Scan for the cell matching the given text and deliver its [X, Y] coordinate at center. 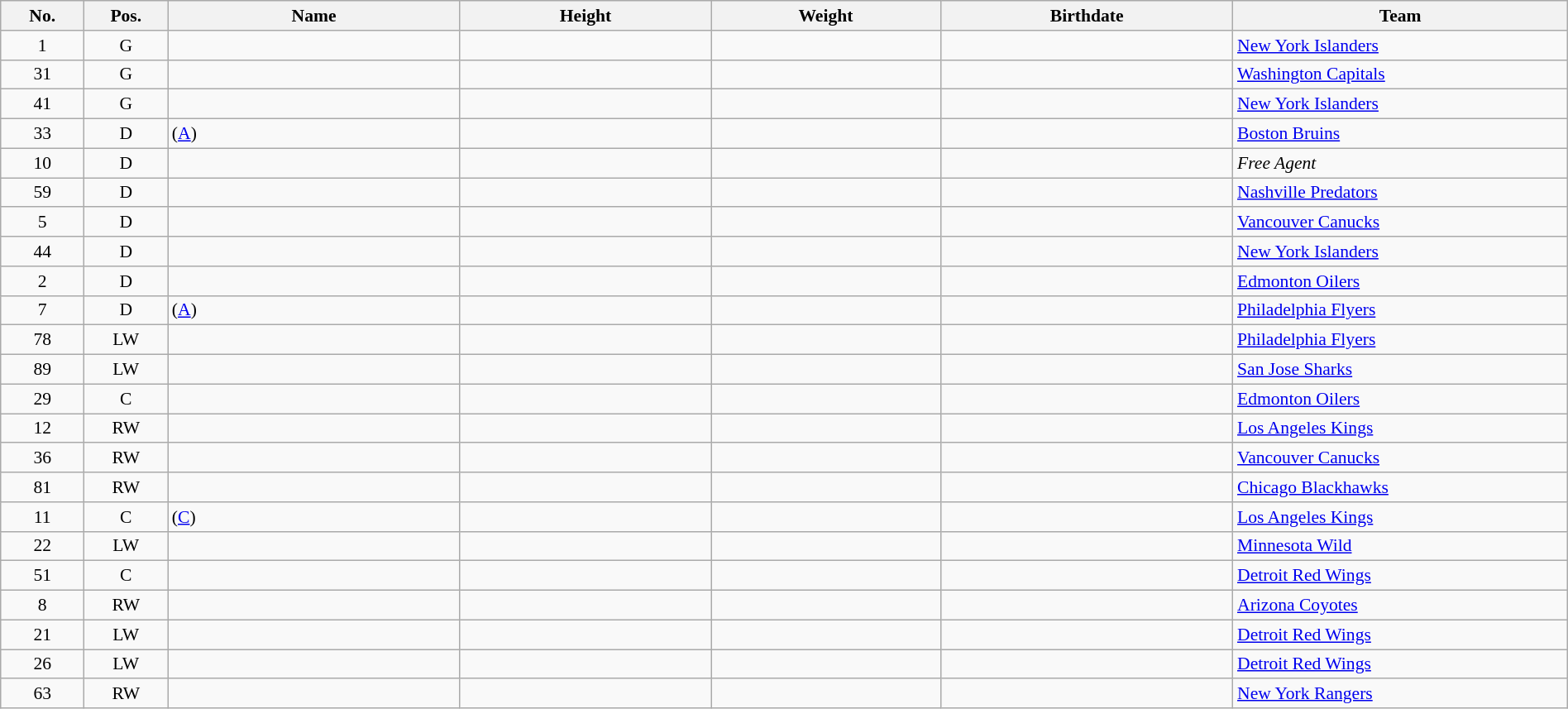
41 [43, 104]
29 [43, 399]
36 [43, 458]
12 [43, 429]
San Jose Sharks [1400, 370]
Name [314, 16]
Pos. [126, 16]
63 [43, 694]
Arizona Coyotes [1400, 606]
81 [43, 487]
89 [43, 370]
Free Agent [1400, 163]
7 [43, 310]
Height [586, 16]
33 [43, 134]
Washington Capitals [1400, 74]
1 [43, 46]
(C) [314, 517]
22 [43, 546]
Birthdate [1087, 16]
Team [1400, 16]
59 [43, 193]
44 [43, 252]
Nashville Predators [1400, 193]
2 [43, 281]
No. [43, 16]
New York Rangers [1400, 694]
26 [43, 664]
21 [43, 635]
11 [43, 517]
Minnesota Wild [1400, 546]
Weight [826, 16]
5 [43, 223]
Chicago Blackhawks [1400, 487]
51 [43, 576]
31 [43, 74]
8 [43, 606]
Boston Bruins [1400, 134]
10 [43, 163]
78 [43, 340]
